For the text-containing cell, return its midpoint in (x, y) coordinate format. 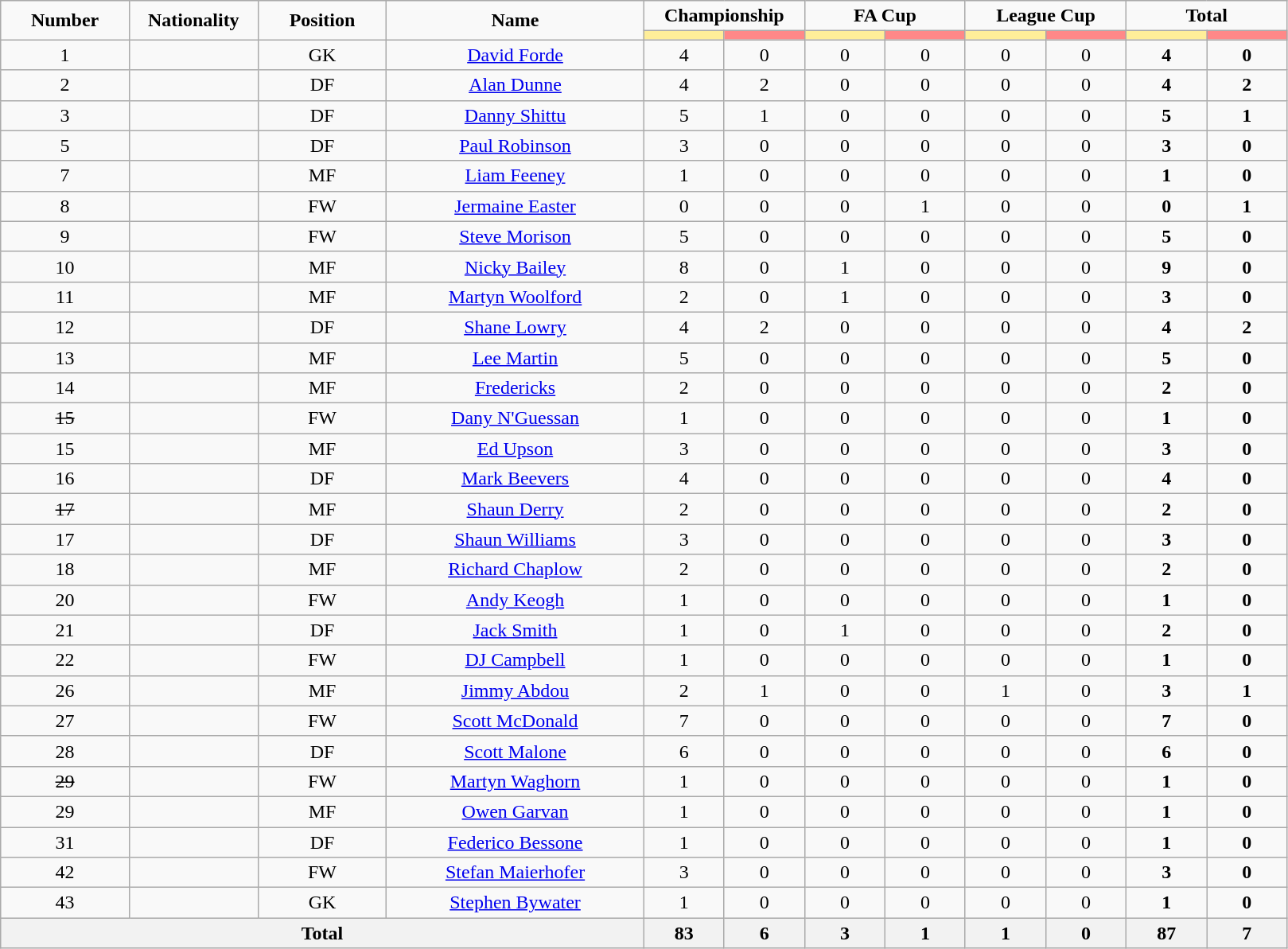
DJ Campbell (516, 660)
Lee Martin (516, 357)
Stefan Maierhofer (516, 873)
43 (65, 903)
Jack Smith (516, 630)
Stephen Bywater (516, 903)
Scott McDonald (516, 721)
Jimmy Abdou (516, 690)
David Forde (516, 55)
Position (322, 21)
Scott Malone (516, 751)
87 (1166, 933)
Nicky Bailey (516, 266)
Fredericks (516, 388)
26 (65, 690)
Owen Garvan (516, 811)
Dany N'Guessan (516, 418)
22 (65, 660)
31 (65, 842)
Mark Beevers (516, 479)
Steve Morison (516, 236)
League Cup (1045, 16)
Richard Chaplow (516, 570)
Number (65, 21)
Martyn Woolford (516, 297)
Shane Lowry (516, 327)
Jermaine Easter (516, 206)
Federico Bessone (516, 842)
FA Cup (885, 16)
13 (65, 357)
Paul Robinson (516, 146)
Liam Feeney (516, 176)
11 (65, 297)
42 (65, 873)
Danny Shittu (516, 115)
28 (65, 751)
10 (65, 266)
Shaun Derry (516, 509)
83 (684, 933)
12 (65, 327)
14 (65, 388)
Alan Dunne (516, 85)
Andy Keogh (516, 600)
Ed Upson (516, 449)
Name (516, 21)
18 (65, 570)
27 (65, 721)
Shaun Williams (516, 539)
16 (65, 479)
20 (65, 600)
Martyn Waghorn (516, 781)
Championship (724, 16)
21 (65, 630)
Nationality (193, 21)
